Determine the (X, Y) coordinate at the center of the cell enclosing the given text.  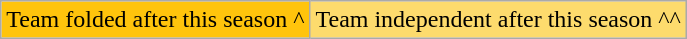
Team folded after this season ^ (156, 20)
Team independent after this season ^^ (498, 20)
